From the cell containing the given text, extract its center point as (X, Y) coordinate. 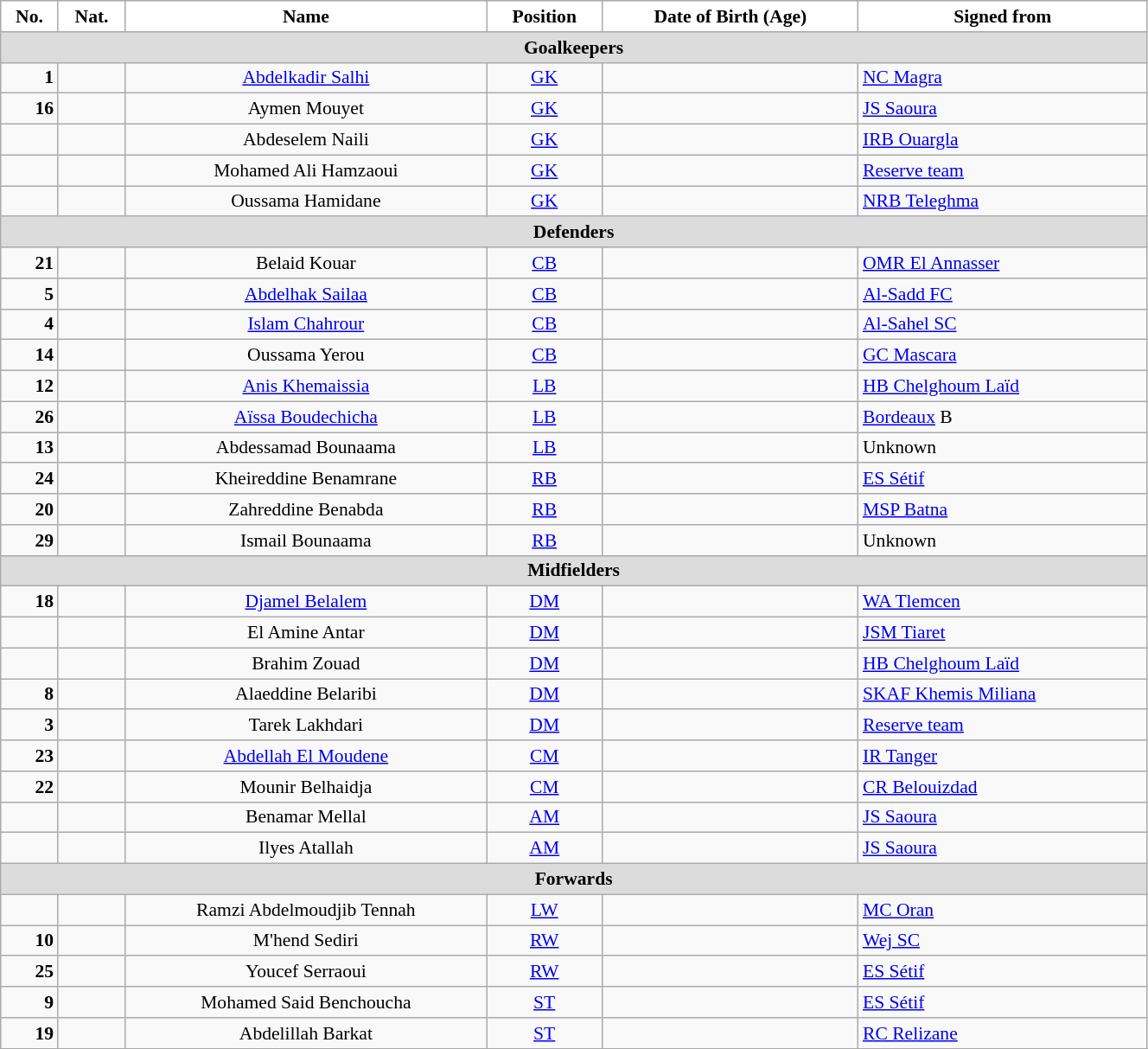
JSM Tiaret (1003, 633)
El Amine Antar (306, 633)
Abdessamad Bounaama (306, 448)
Abdelhak Sailaa (306, 294)
Abdeselem Naili (306, 140)
25 (29, 972)
Kheireddine Benamrane (306, 479)
WA Tlemcen (1003, 602)
12 (29, 387)
Djamel Belalem (306, 602)
Ramzi Abdelmoudjib Tennah (306, 910)
26 (29, 417)
5 (29, 294)
Abdelillah Barkat (306, 1033)
Aymen Mouyet (306, 109)
GC Mascara (1003, 355)
NC Magra (1003, 78)
Ilyes Atallah (306, 848)
Bordeaux B (1003, 417)
Midfielders (574, 571)
Nat. (92, 16)
M'hend Sediri (306, 941)
21 (29, 263)
Belaid Kouar (306, 263)
Tarek Lakhdari (306, 726)
8 (29, 694)
Mohamed Said Benchoucha (306, 1002)
16 (29, 109)
14 (29, 355)
Anis Khemaissia (306, 387)
Alaeddine Belaribi (306, 694)
23 (29, 756)
SKAF Khemis Miliana (1003, 694)
RC Relizane (1003, 1033)
Forwards (574, 879)
NRB Teleghma (1003, 201)
IRB Ouargla (1003, 140)
24 (29, 479)
3 (29, 726)
OMR El Annasser (1003, 263)
Mounir Belhaidja (306, 787)
Al-Sadd FC (1003, 294)
Brahim Zouad (306, 663)
Signed from (1003, 16)
Ismail Bounaama (306, 540)
Oussama Hamidane (306, 201)
Islam Chahrour (306, 324)
Al-Sahel SC (1003, 324)
9 (29, 1002)
1 (29, 78)
4 (29, 324)
Oussama Yerou (306, 355)
18 (29, 602)
22 (29, 787)
Youcef Serraoui (306, 972)
Name (306, 16)
Wej SC (1003, 941)
IR Tanger (1003, 756)
MSP Batna (1003, 509)
Zahreddine Benabda (306, 509)
13 (29, 448)
LW (545, 910)
29 (29, 540)
Benamar Mellal (306, 817)
CR Belouizdad (1003, 787)
Goalkeepers (574, 48)
19 (29, 1033)
Mohamed Ali Hamzaoui (306, 170)
20 (29, 509)
Abdellah El Moudene (306, 756)
Position (545, 16)
No. (29, 16)
Abdelkadir Salhi (306, 78)
Date of Birth (Age) (730, 16)
Aïssa Boudechicha (306, 417)
10 (29, 941)
MC Oran (1003, 910)
Defenders (574, 233)
